Provide the [x, y] coordinate of the cell's center where the given text is located.  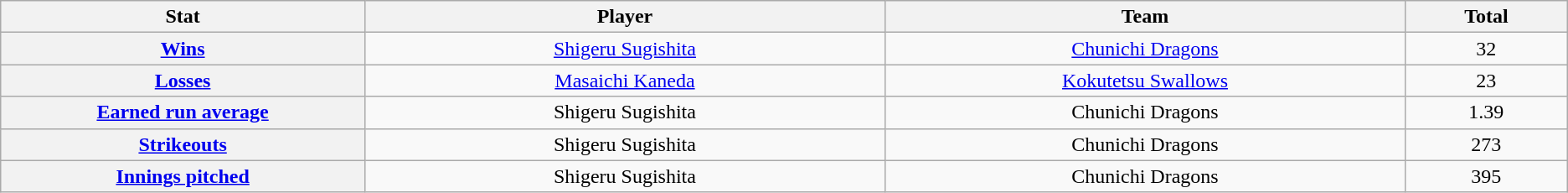
1.39 [1486, 112]
Earned run average [183, 112]
Masaichi Kaneda [625, 81]
Stat [183, 17]
32 [1486, 49]
Wins [183, 49]
273 [1486, 144]
Innings pitched [183, 176]
Player [625, 17]
Kokutetsu Swallows [1144, 81]
Team [1144, 17]
Losses [183, 81]
395 [1486, 176]
Strikeouts [183, 144]
Total [1486, 17]
23 [1486, 81]
